For the text-containing cell, return its midpoint in [x, y] coordinate format. 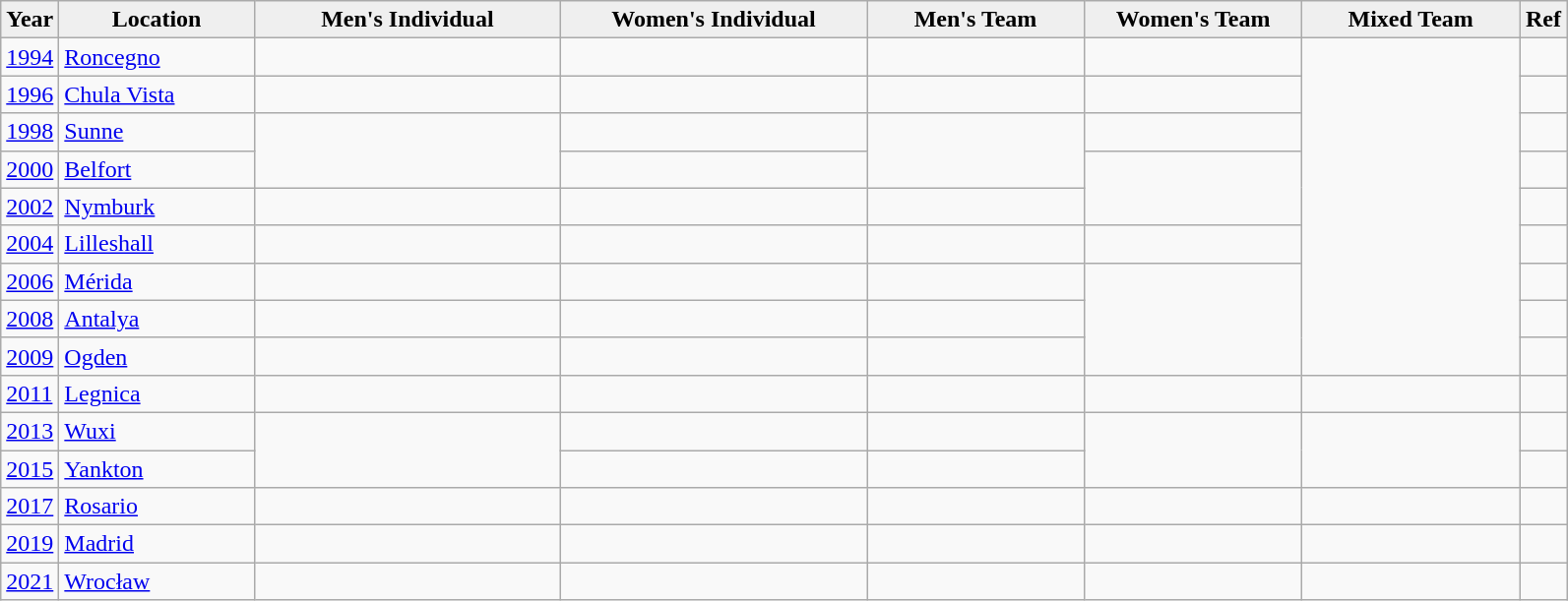
Nymburk [157, 207]
Year [30, 20]
Ogden [157, 356]
Ref [1543, 20]
1998 [30, 132]
Mixed Team [1411, 20]
Legnica [157, 393]
2015 [30, 469]
Belfort [157, 169]
Madrid [157, 544]
Location [157, 20]
2017 [30, 507]
Women's Individual [713, 20]
2011 [30, 393]
Women's Team [1193, 20]
Chula Vista [157, 94]
Wuxi [157, 431]
Men's Individual [408, 20]
1994 [30, 57]
Roncegno [157, 57]
2006 [30, 281]
Lilleshall [157, 244]
Sunne [157, 132]
Wrocław [157, 581]
2008 [30, 319]
2009 [30, 356]
2004 [30, 244]
1996 [30, 94]
2021 [30, 581]
Yankton [157, 469]
2019 [30, 544]
2000 [30, 169]
2002 [30, 207]
Rosario [157, 507]
Men's Team [974, 20]
Mérida [157, 281]
2013 [30, 431]
Antalya [157, 319]
